Return the (x, y) coordinate for the center point of the cell that contains the specified text.  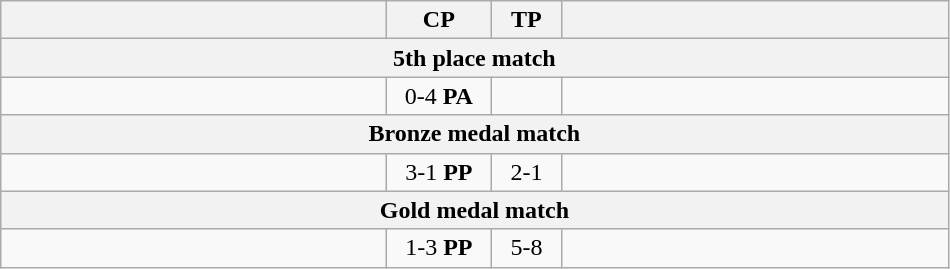
CP (439, 20)
3-1 PP (439, 172)
Bronze medal match (474, 134)
0-4 PA (439, 96)
2-1 (526, 172)
Gold medal match (474, 210)
1-3 PP (439, 248)
TP (526, 20)
5-8 (526, 248)
5th place match (474, 58)
